Detect which cell encompasses the target text, then output its [X, Y] center coordinate. 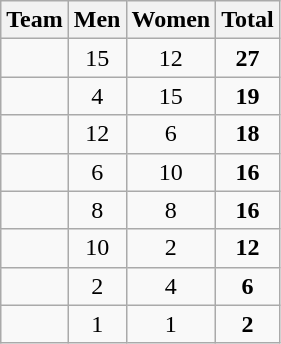
Men [97, 20]
19 [248, 96]
18 [248, 134]
Women [171, 20]
Team [35, 20]
Total [248, 20]
27 [248, 58]
